Capture the cell that displays the provided text and extract its [x, y] central coordinate. 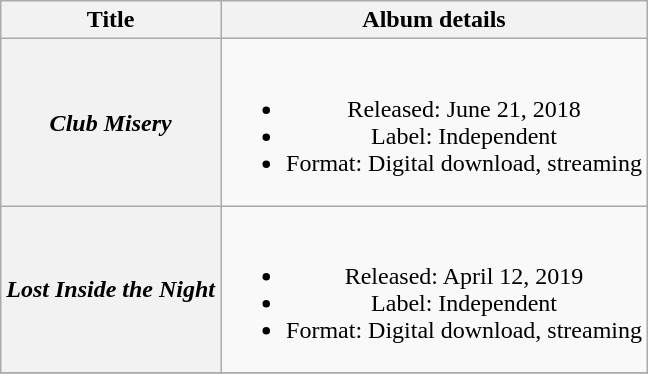
Released: April 12, 2019Label: IndependentFormat: Digital download, streaming [434, 290]
Title [111, 20]
Lost Inside the Night [111, 290]
Released: June 21, 2018Label: IndependentFormat: Digital download, streaming [434, 122]
Album details [434, 20]
Club Misery [111, 122]
